Capture the cell that displays the provided text and extract its [X, Y] central coordinate. 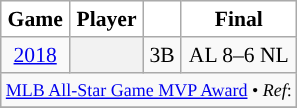
MLB All-Star Game MVP Award • Ref: [149, 90]
2018 [36, 55]
3B [162, 55]
Final [239, 19]
Game [36, 19]
AL 8–6 NL [239, 55]
Player [107, 19]
